Return the (x, y) coordinate for the center point of the cell that contains the specified text.  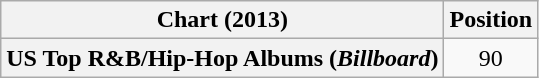
Chart (2013) (222, 20)
US Top R&B/Hip-Hop Albums (Billboard) (222, 58)
90 (491, 58)
Position (491, 20)
